Capture the cell that displays the provided text and extract its (x, y) central coordinate. 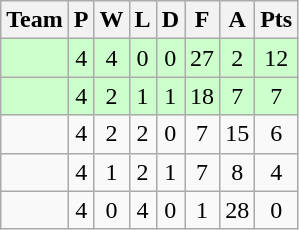
D (170, 20)
18 (202, 96)
8 (238, 172)
27 (202, 58)
L (142, 20)
15 (238, 134)
28 (238, 210)
6 (276, 134)
W (112, 20)
Team (35, 20)
F (202, 20)
12 (276, 58)
P (81, 20)
A (238, 20)
Pts (276, 20)
